Scan for the cell matching the given text and deliver its [X, Y] coordinate at center. 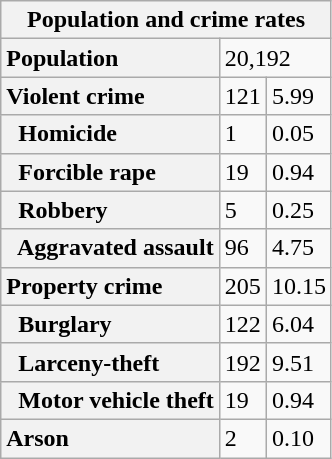
2 [242, 438]
Population [110, 58]
10.15 [298, 286]
Motor vehicle theft [110, 400]
20,192 [275, 58]
5.99 [298, 96]
0.25 [298, 210]
Larceny-theft [110, 362]
0.05 [298, 134]
Burglary [110, 324]
Property crime [110, 286]
192 [242, 362]
96 [242, 248]
1 [242, 134]
Population and crime rates [166, 20]
9.51 [298, 362]
Aggravated assault [110, 248]
Homicide [110, 134]
122 [242, 324]
121 [242, 96]
4.75 [298, 248]
0.10 [298, 438]
Robbery [110, 210]
205 [242, 286]
Violent crime [110, 96]
Arson [110, 438]
6.04 [298, 324]
5 [242, 210]
Forcible rape [110, 172]
